Return [x, y] of the center of cell containing provided text 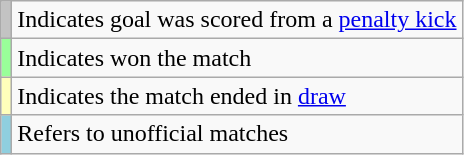
Indicates won the match [237, 58]
Refers to unofficial matches [237, 134]
Indicates the match ended in draw [237, 96]
Indicates goal was scored from a penalty kick [237, 20]
